Determine the [X, Y] coordinate at the center of the cell enclosing the given text.  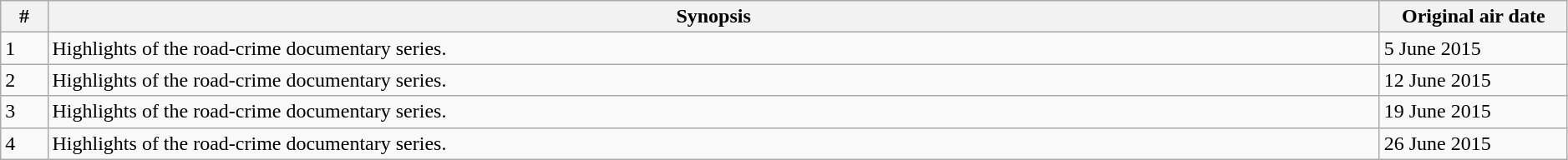
5 June 2015 [1474, 48]
4 [24, 143]
Original air date [1474, 17]
3 [24, 112]
2 [24, 80]
19 June 2015 [1474, 112]
# [24, 17]
26 June 2015 [1474, 143]
12 June 2015 [1474, 80]
1 [24, 48]
Synopsis [713, 17]
